Return (x, y) of the center of cell containing provided text 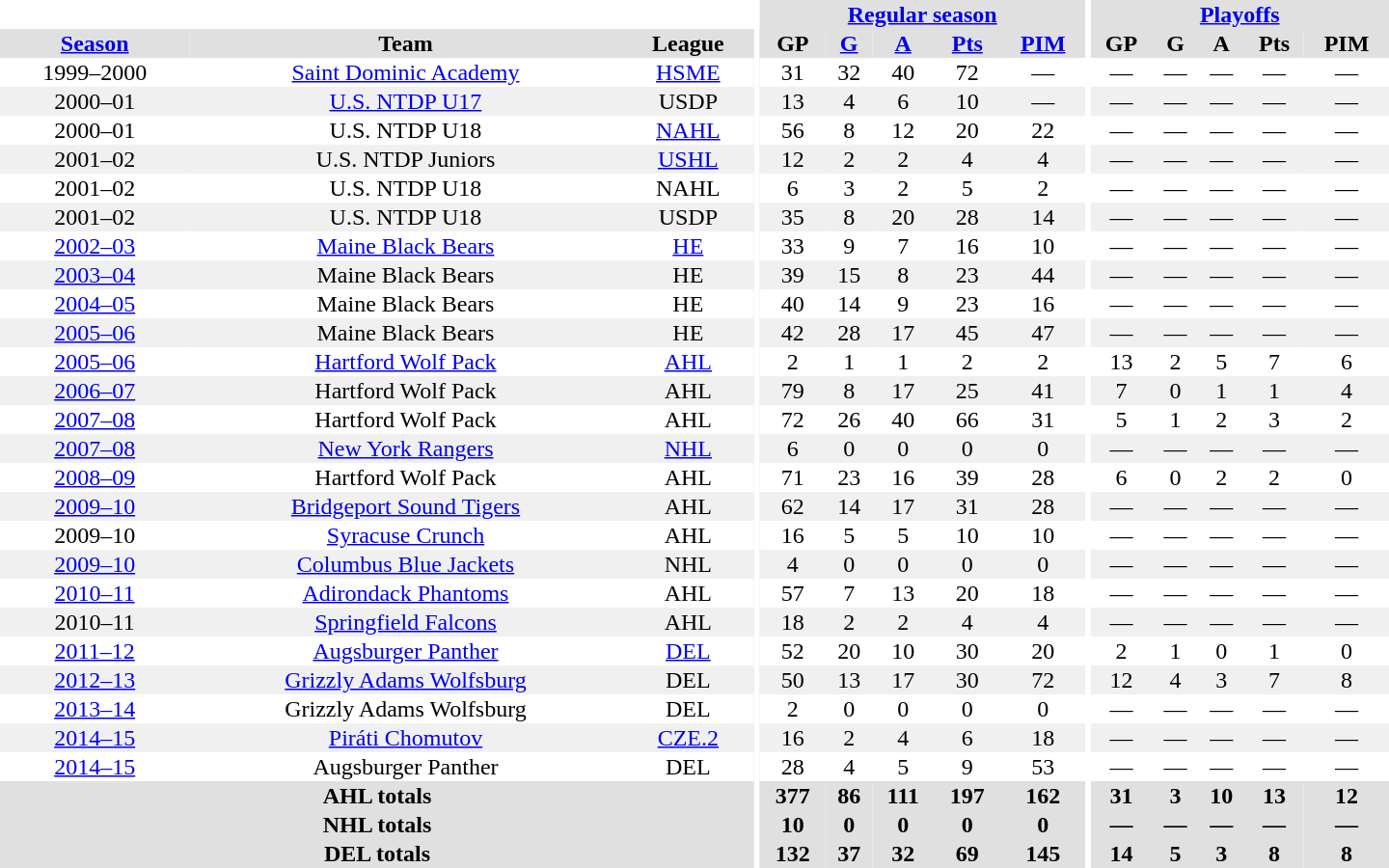
57 (793, 593)
26 (849, 420)
CZE.2 (689, 738)
2003–04 (95, 275)
41 (1043, 391)
69 (967, 854)
53 (1043, 767)
2002–03 (95, 246)
2013–14 (95, 709)
44 (1043, 275)
66 (967, 420)
42 (793, 333)
New York Rangers (405, 448)
2011–12 (95, 651)
45 (967, 333)
52 (793, 651)
33 (793, 246)
79 (793, 391)
132 (793, 854)
56 (793, 130)
2012–13 (95, 680)
15 (849, 275)
71 (793, 477)
U.S. NTDP Juniors (405, 159)
Playoffs (1239, 14)
Columbus Blue Jackets (405, 564)
25 (967, 391)
37 (849, 854)
Adirondack Phantoms (405, 593)
2006–07 (95, 391)
197 (967, 796)
Syracuse Crunch (405, 535)
AHL totals (377, 796)
DEL totals (377, 854)
35 (793, 217)
145 (1043, 854)
Team (405, 43)
47 (1043, 333)
Piráti Chomutov (405, 738)
NHL totals (377, 825)
22 (1043, 130)
377 (793, 796)
162 (1043, 796)
1999–2000 (95, 72)
50 (793, 680)
Regular season (922, 14)
U.S. NTDP U17 (405, 101)
League (689, 43)
111 (903, 796)
Bridgeport Sound Tigers (405, 506)
Season (95, 43)
62 (793, 506)
2008–09 (95, 477)
Saint Dominic Academy (405, 72)
USHL (689, 159)
2004–05 (95, 304)
HSME (689, 72)
86 (849, 796)
Springfield Falcons (405, 622)
